For the text-containing cell, return its midpoint in [X, Y] coordinate format. 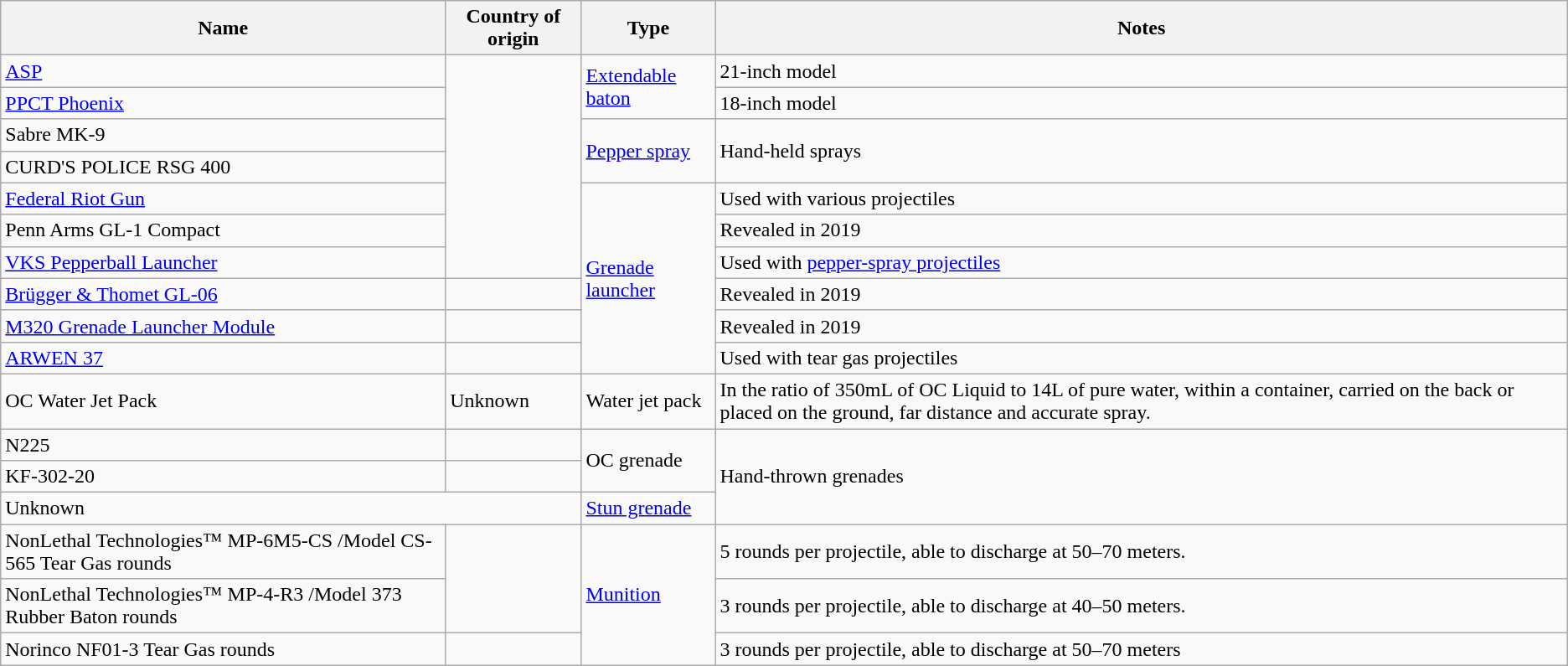
Penn Arms GL-1 Compact [223, 230]
KF-302-20 [223, 477]
Stun grenade [648, 509]
Munition [648, 595]
5 rounds per projectile, able to discharge at 50–70 meters. [1141, 551]
21-inch model [1141, 71]
M320 Grenade Launcher Module [223, 326]
NonLethal Technologies™ MP-6M5-CS /Model CS-565 Tear Gas rounds [223, 551]
Norinco NF01-3 Tear Gas rounds [223, 649]
3 rounds per projectile, able to discharge at 50–70 meters [1141, 649]
Country of origin [513, 28]
Hand-held sprays [1141, 151]
Used with various projectiles [1141, 199]
Notes [1141, 28]
Grenade launcher [648, 278]
Federal Riot Gun [223, 199]
Name [223, 28]
18-inch model [1141, 103]
Extendable baton [648, 87]
ASP [223, 71]
Brügger & Thomet GL-06 [223, 294]
NonLethal Technologies™ MP-4-R3 /Model 373 Rubber Baton rounds [223, 607]
Pepper spray [648, 151]
OC Water Jet Pack [223, 400]
Used with pepper-spray projectiles [1141, 262]
Water jet pack [648, 400]
3 rounds per projectile, able to discharge at 40–50 meters. [1141, 607]
N225 [223, 445]
ARWEN 37 [223, 358]
CURD'S POLICE RSG 400 [223, 167]
OC grenade [648, 461]
Sabre MK-9 [223, 135]
Hand-thrown grenades [1141, 477]
Type [648, 28]
PPCT Phoenix [223, 103]
VKS Pepperball Launcher [223, 262]
Used with tear gas projectiles [1141, 358]
